Search for the cell housing the specified text and yield its (X, Y) center coordinate. 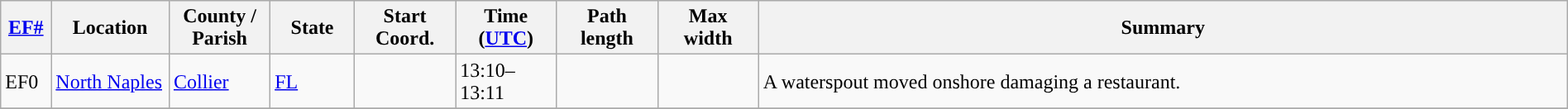
Time (UTC) (506, 28)
Summary (1163, 28)
Location (111, 28)
EF0 (26, 81)
Start Coord. (404, 28)
Path length (607, 28)
North Naples (111, 81)
EF# (26, 28)
13:10–13:11 (506, 81)
Collier (219, 81)
State (313, 28)
A waterspout moved onshore damaging a restaurant. (1163, 81)
Max width (708, 28)
County / Parish (219, 28)
FL (313, 81)
